For the text-containing cell, return its midpoint in [X, Y] coordinate format. 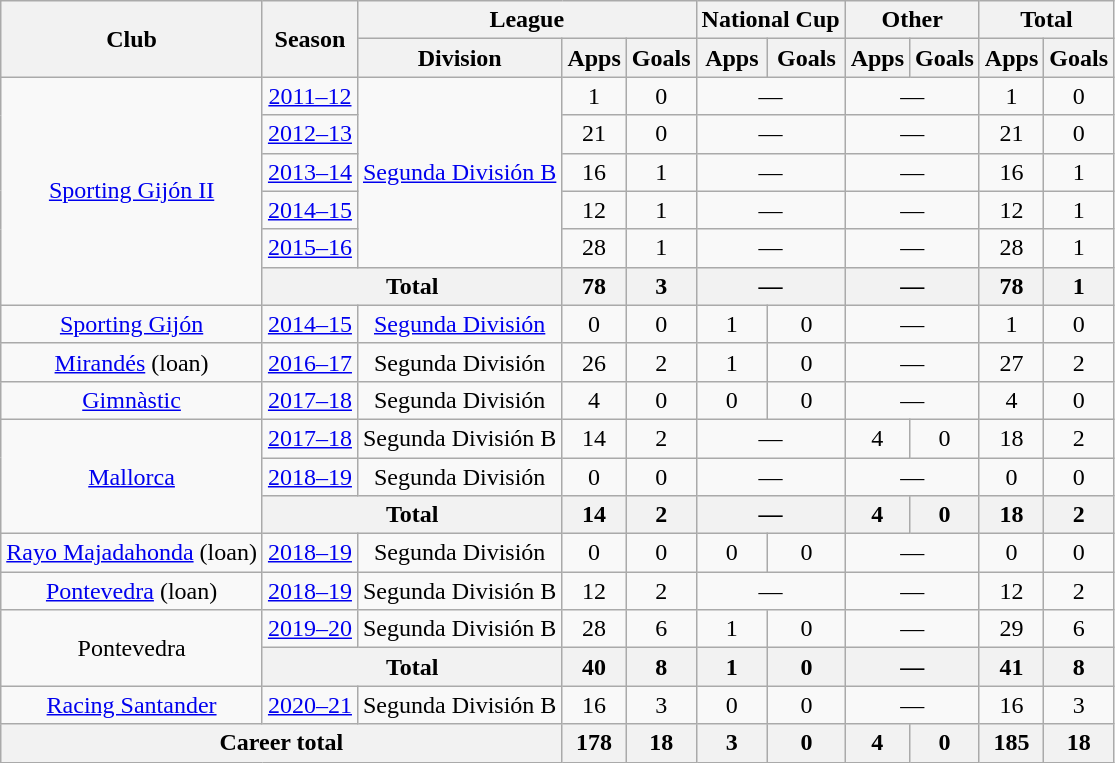
27 [1011, 362]
2020–21 [310, 705]
26 [594, 362]
2011–12 [310, 96]
Racing Santander [132, 705]
2013–14 [310, 172]
League [526, 20]
2015–16 [310, 248]
Division [459, 58]
National Cup [770, 20]
Sporting Gijón [132, 324]
29 [1011, 629]
Pontevedra (loan) [132, 591]
40 [594, 667]
2012–13 [310, 134]
Sporting Gijón II [132, 191]
185 [1011, 743]
Gimnàstic [132, 400]
Rayo Majadahonda (loan) [132, 553]
Other [912, 20]
178 [594, 743]
Mirandés (loan) [132, 362]
41 [1011, 667]
Pontevedra [132, 648]
Club [132, 39]
2016–17 [310, 362]
2019–20 [310, 629]
Career total [282, 743]
Season [310, 39]
Mallorca [132, 476]
